Scan for the cell matching the given text and deliver its [X, Y] coordinate at center. 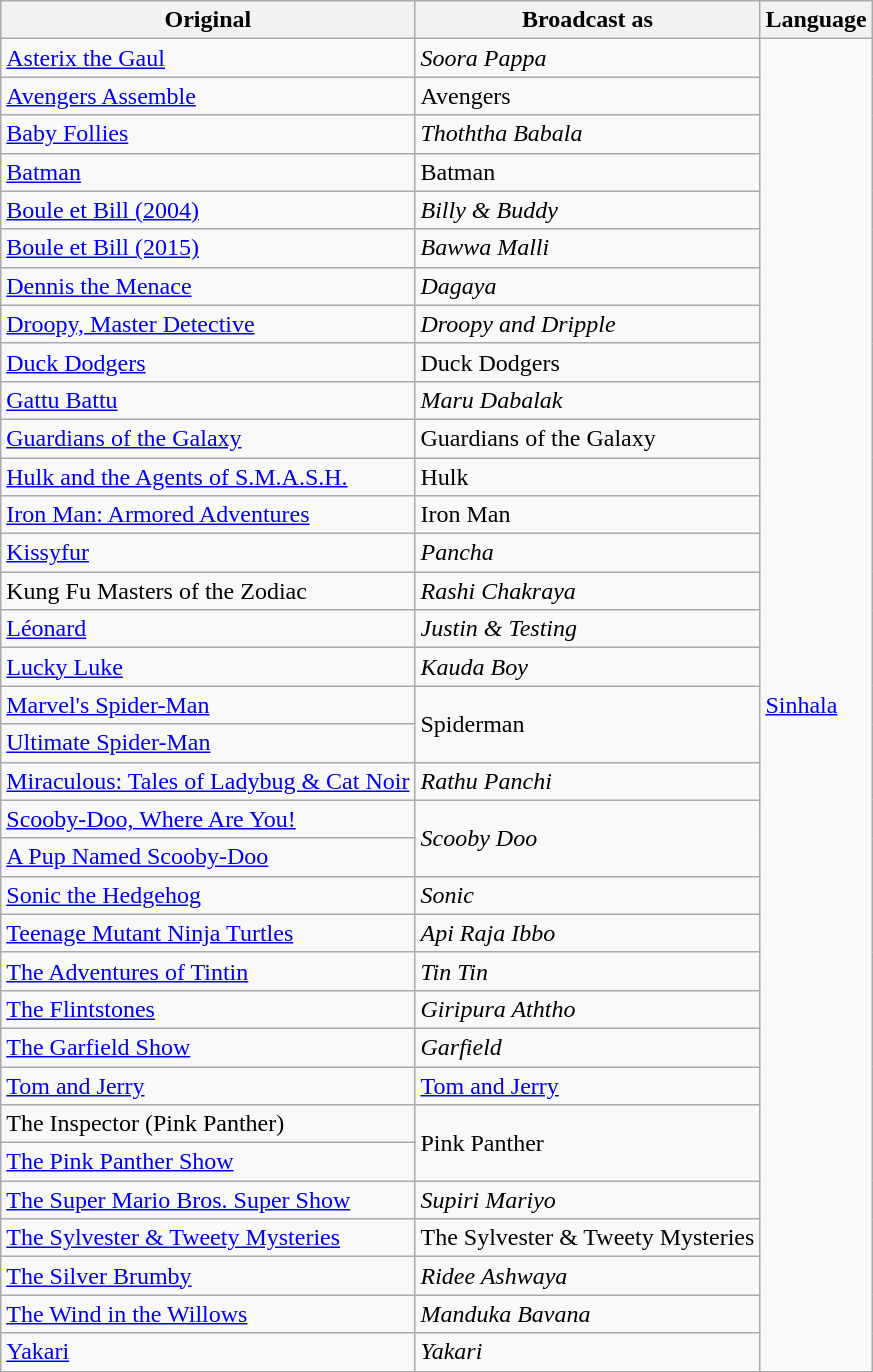
Marvel's Spider-Man [208, 705]
Kissyfur [208, 553]
Tin Tin [588, 971]
Dagaya [588, 286]
Avengers Assemble [208, 96]
Miraculous: Tales of Ladybug & Cat Noir [208, 781]
Original [208, 20]
The Adventures of Tintin [208, 971]
Gattu Battu [208, 400]
Asterix the Gaul [208, 58]
The Pink Panther Show [208, 1162]
Garfield [588, 1047]
Language [816, 20]
Teenage Mutant Ninja Turtles [208, 933]
Rashi Chakraya [588, 591]
Hulk [588, 477]
Dennis the Menace [208, 286]
Manduka Bavana [588, 1314]
Iron Man: Armored Adventures [208, 515]
Avengers [588, 96]
The Flintstones [208, 1009]
Rathu Panchi [588, 781]
Kauda Boy [588, 667]
Ridee Ashwaya [588, 1276]
The Garfield Show [208, 1047]
Sonic the Hedgehog [208, 895]
Spiderman [588, 724]
Léonard [208, 629]
Scooby-Doo, Where Are You! [208, 819]
Pancha [588, 553]
Thoththa Babala [588, 134]
Sonic [588, 895]
Scooby Doo [588, 838]
Supiri Mariyo [588, 1200]
Bawwa Malli [588, 248]
Api Raja Ibbo [588, 933]
The Super Mario Bros. Super Show [208, 1200]
Billy & Buddy [588, 210]
Justin & Testing [588, 629]
The Inspector (Pink Panther) [208, 1124]
Giripura Aththo [588, 1009]
Pink Panther [588, 1143]
Iron Man [588, 515]
Ultimate Spider-Man [208, 743]
Lucky Luke [208, 667]
Baby Follies [208, 134]
Boule et Bill (2004) [208, 210]
Broadcast as [588, 20]
Sinhala [816, 705]
Maru Dabalak [588, 400]
Soora Pappa [588, 58]
The Wind in the Willows [208, 1314]
Droopy and Dripple [588, 324]
Boule et Bill (2015) [208, 248]
A Pup Named Scooby-Doo [208, 857]
Hulk and the Agents of S.M.A.S.H. [208, 477]
Kung Fu Masters of the Zodiac [208, 591]
The Silver Brumby [208, 1276]
Droopy, Master Detective [208, 324]
